Locate the cell with the specified text and output its (X, Y) center coordinate. 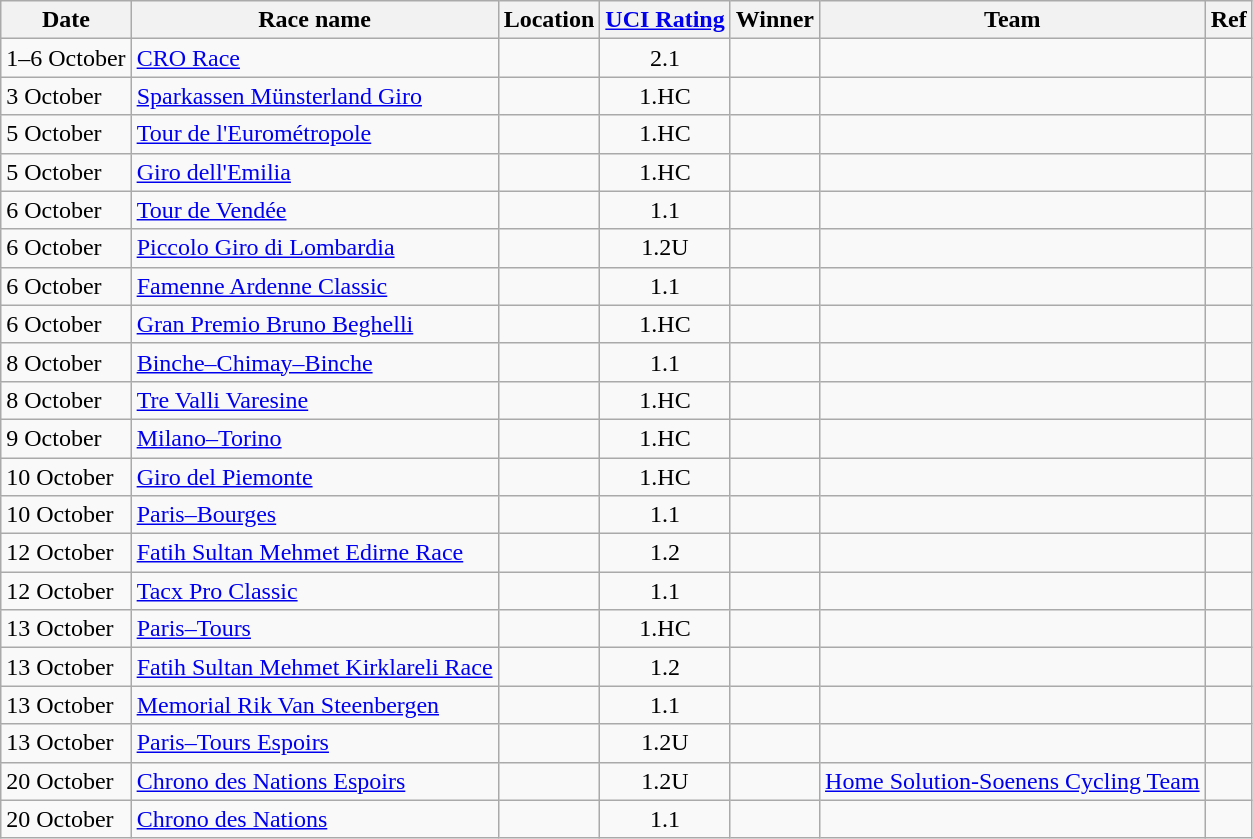
Famenne Ardenne Classic (314, 286)
Chrono des Nations Espoirs (314, 781)
Giro del Piemonte (314, 477)
Fatih Sultan Mehmet Kirklareli Race (314, 667)
Sparkassen Münsterland Giro (314, 96)
2.1 (665, 58)
Tacx Pro Classic (314, 591)
CRO Race (314, 58)
Paris–Bourges (314, 515)
Paris–Tours (314, 629)
9 October (66, 438)
Binche–Chimay–Binche (314, 362)
UCI Rating (665, 20)
Date (66, 20)
Paris–Tours Espoirs (314, 743)
Ref (1228, 20)
Home Solution-Soenens Cycling Team (1013, 781)
Tour de l'Eurométropole (314, 134)
Giro dell'Emilia (314, 172)
Location (549, 20)
Gran Premio Bruno Beghelli (314, 324)
Team (1013, 20)
Race name (314, 20)
Piccolo Giro di Lombardia (314, 248)
Winner (774, 20)
Memorial Rik Van Steenbergen (314, 705)
1–6 October (66, 58)
Milano–Torino (314, 438)
Tre Valli Varesine (314, 400)
3 October (66, 96)
Fatih Sultan Mehmet Edirne Race (314, 553)
Tour de Vendée (314, 210)
Chrono des Nations (314, 819)
